Locate the cell with the specified text and output its [X, Y] center coordinate. 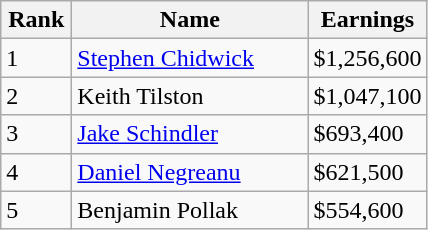
Benjamin Pollak [190, 210]
2 [36, 96]
Earnings [368, 20]
Daniel Negreanu [190, 172]
Rank [36, 20]
$693,400 [368, 134]
Jake Schindler [190, 134]
Stephen Chidwick [190, 58]
4 [36, 172]
5 [36, 210]
$554,600 [368, 210]
3 [36, 134]
Name [190, 20]
Keith Tilston [190, 96]
1 [36, 58]
$621,500 [368, 172]
$1,256,600 [368, 58]
$1,047,100 [368, 96]
